Detect which cell encompasses the target text, then output its [X, Y] center coordinate. 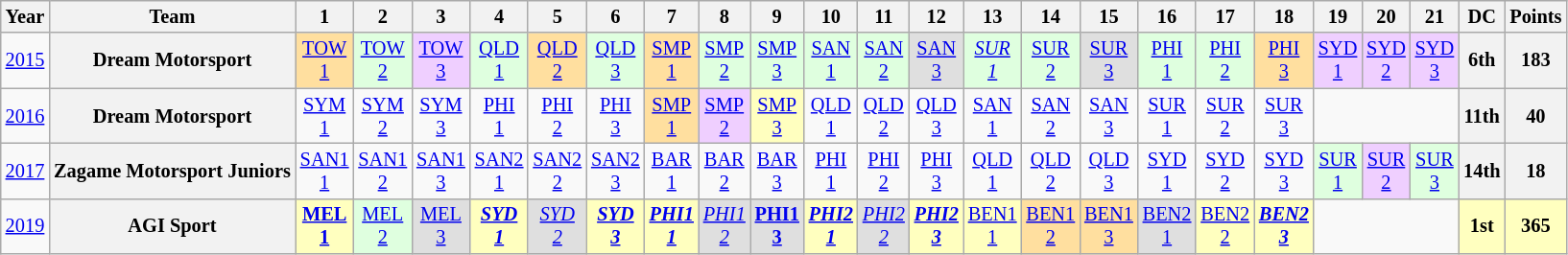
19 [1338, 16]
PHI22 [884, 226]
1 [324, 16]
DC [1482, 16]
SAN22 [557, 171]
21 [1435, 16]
TOW1 [324, 60]
16 [1167, 16]
14th [1482, 171]
11th [1482, 116]
PHI13 [777, 226]
11 [884, 16]
183 [1535, 60]
20 [1386, 16]
TOW3 [441, 60]
1st [1482, 226]
MEL1 [324, 226]
2019 [25, 226]
BEN21 [1167, 226]
BEN11 [992, 226]
MEL3 [441, 226]
9 [777, 16]
PHI11 [672, 226]
Points [1535, 16]
2 [382, 16]
BEN12 [1050, 226]
PHI21 [831, 226]
SAN11 [324, 171]
13 [992, 16]
BAR1 [672, 171]
BAR2 [725, 171]
7 [672, 16]
SYM2 [382, 116]
SYM1 [324, 116]
PHI12 [725, 226]
BAR3 [777, 171]
15 [1109, 16]
BEN23 [1284, 226]
17 [1224, 16]
10 [831, 16]
365 [1535, 226]
SAN12 [382, 171]
40 [1535, 116]
14 [1050, 16]
BEN22 [1224, 226]
2016 [25, 116]
SAN13 [441, 171]
Year [25, 16]
MEL2 [382, 226]
Team [173, 16]
6th [1482, 60]
SAN23 [616, 171]
2015 [25, 60]
TOW2 [382, 60]
8 [725, 16]
6 [616, 16]
5 [557, 16]
12 [937, 16]
AGI Sport [173, 226]
SAN21 [499, 171]
BEN13 [1109, 226]
2017 [25, 171]
SYM3 [441, 116]
4 [499, 16]
Zagame Motorsport Juniors [173, 171]
PHI23 [937, 226]
3 [441, 16]
